For the text-containing cell, return its midpoint in [x, y] coordinate format. 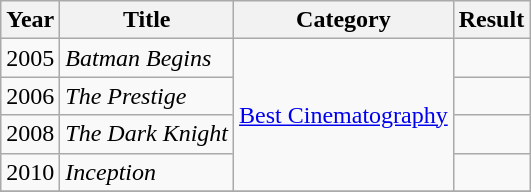
Batman Begins [147, 58]
The Dark Knight [147, 134]
The Prestige [147, 96]
Category [344, 20]
Inception [147, 172]
Result [491, 20]
2006 [30, 96]
2008 [30, 134]
Title [147, 20]
Best Cinematography [344, 115]
Year [30, 20]
2010 [30, 172]
2005 [30, 58]
